Scan for the cell matching the given text and deliver its [x, y] coordinate at center. 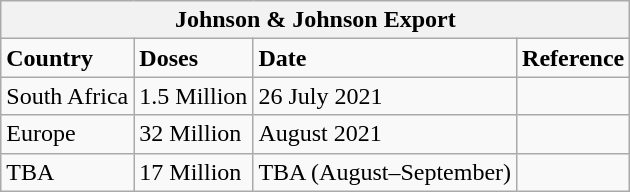
South Africa [68, 96]
Johnson & Johnson Export [316, 20]
Country [68, 58]
TBA (August–September) [385, 172]
Doses [194, 58]
32 Million [194, 134]
1.5 Million [194, 96]
August 2021 [385, 134]
17 Million [194, 172]
TBA [68, 172]
Date [385, 58]
Reference [574, 58]
Europe [68, 134]
26 July 2021 [385, 96]
